Scan for the cell matching the given text and deliver its [x, y] coordinate at center. 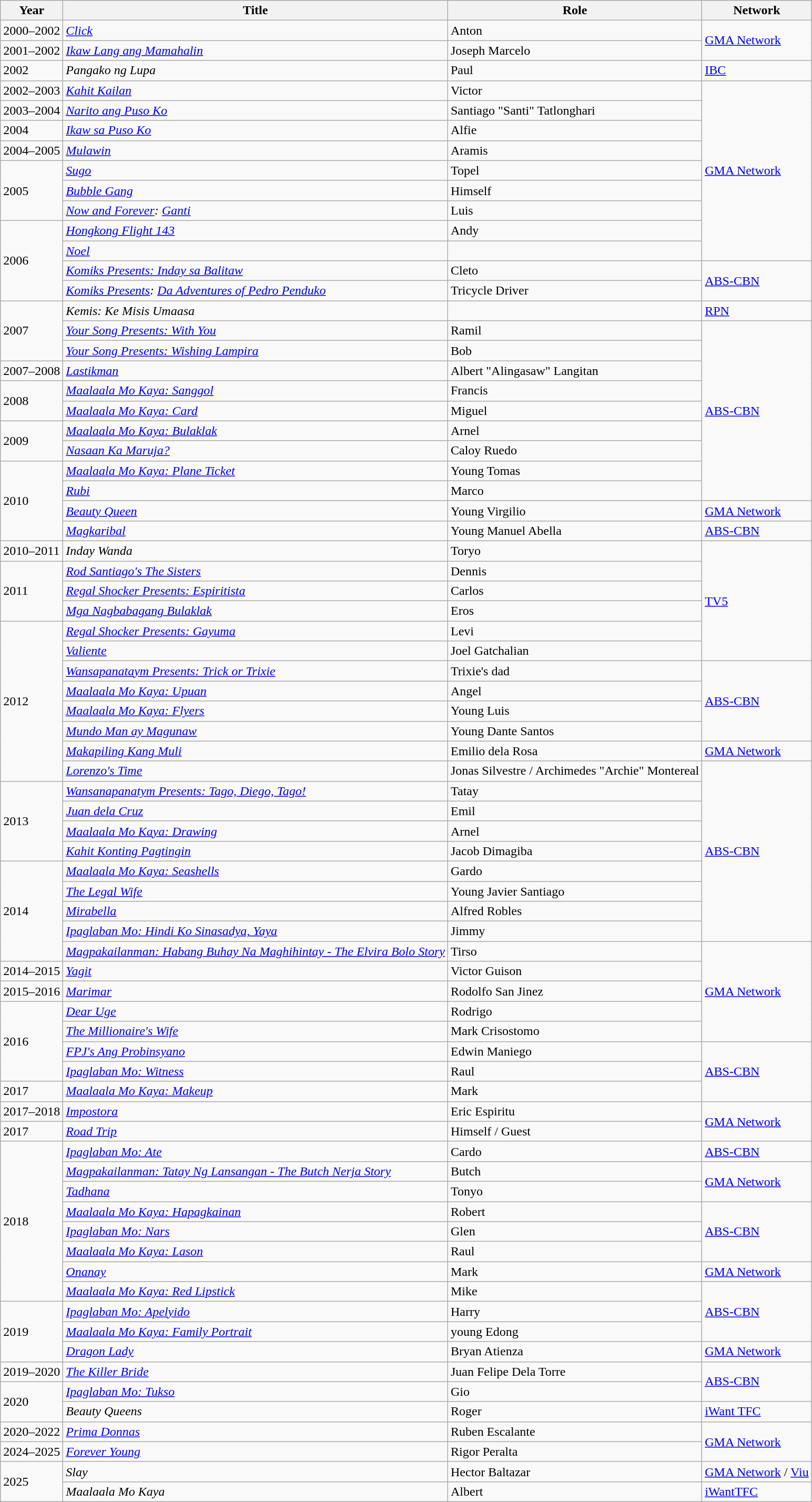
Francis [574, 391]
2020 [32, 1402]
Miguel [574, 411]
Inday Wanda [256, 551]
Joel Gatchalian [574, 651]
Bubble Gang [256, 190]
Ipaglaban Mo: Hindi Ko Sinasadya, Yaya [256, 931]
2016 [32, 1041]
Magpakailanman: Tatay Ng Lansangan - The Butch Nerja Story [256, 1171]
Juan Felipe Dela Torre [574, 1372]
Mga Nagbabagang Bulaklak [256, 611]
2014 [32, 911]
Onanay [256, 1272]
Maalaala Mo Kaya: Hapagkainan [256, 1211]
Toryo [574, 551]
Ruben Escalante [574, 1432]
The Legal Wife [256, 891]
Slay [256, 1471]
RPN [757, 311]
Maalaala Mo Kaya [256, 1491]
2014–2015 [32, 971]
2000–2002 [32, 31]
Alfie [574, 130]
Marimar [256, 991]
Jacob Dimagiba [574, 851]
Alfred Robles [574, 911]
2024–2025 [32, 1452]
Jimmy [574, 931]
Network [757, 11]
Victor [574, 90]
Young Virgilio [574, 511]
Now and Forever: Ganti [256, 210]
2005 [32, 190]
Road Trip [256, 1131]
Forever Young [256, 1452]
Hongkong Flight 143 [256, 230]
Butch [574, 1171]
2008 [32, 401]
Maalaala Mo Kaya: Drawing [256, 831]
2018 [32, 1221]
Andy [574, 230]
Santiago "Santi" Tatlonghari [574, 110]
Young Dante Santos [574, 731]
2009 [32, 441]
Role [574, 11]
Ipaglaban Mo: Tukso [256, 1392]
Kahit Kailan [256, 90]
Aramis [574, 150]
Maalaala Mo Kaya: Bulaklak [256, 431]
iWant TFC [757, 1412]
TV5 [757, 601]
Pangako ng Lupa [256, 70]
Trixie's dad [574, 671]
Wansapanataym Presents: Trick or Trixie [256, 671]
2019–2020 [32, 1372]
Beauty Queens [256, 1412]
Tadhana [256, 1191]
2002 [32, 70]
2004 [32, 130]
Glen [574, 1232]
Lorenzo's Time [256, 771]
Kemis: Ke Misis Umaasa [256, 311]
IBC [757, 70]
2025 [32, 1481]
Ikaw Lang ang Mamahalin [256, 50]
Angel [574, 691]
Cleto [574, 271]
Himself [574, 190]
Eric Espiritu [574, 1111]
2003–2004 [32, 110]
2012 [32, 701]
Eros [574, 611]
2015–2016 [32, 991]
2010–2011 [32, 551]
Maalaala Mo Kaya: Card [256, 411]
2013 [32, 821]
Maalaala Mo Kaya: Lason [256, 1252]
2007 [32, 331]
2006 [32, 260]
Yagit [256, 971]
Caloy Ruedo [574, 451]
Rodolfo San Jinez [574, 991]
Mirabella [256, 911]
Albert "Alingasaw" Langitan [574, 371]
Impostora [256, 1111]
Maalaala Mo Kaya: Sanggol [256, 391]
Beauty Queen [256, 511]
Tatay [574, 791]
Maalaala Mo Kaya: Red Lipstick [256, 1292]
Prima Donnas [256, 1432]
Nasaan Ka Maruja? [256, 451]
The Killer Bride [256, 1372]
Click [256, 31]
Gio [574, 1392]
Victor Guison [574, 971]
Anton [574, 31]
Sugo [256, 170]
Topel [574, 170]
Dennis [574, 571]
Ipaglaban Mo: Apelyido [256, 1312]
Magpakailanman: Habang Buhay Na Maghihintay - The Elvira Bolo Story [256, 951]
Juan dela Cruz [256, 811]
Lastikman [256, 371]
GMA Network / Viu [757, 1471]
Regal Shocker Presents: Espiritista [256, 591]
Jonas Silvestre / Archimedes "Archie" Montereal [574, 771]
Ramil [574, 331]
Ipaglaban Mo: Ate [256, 1151]
Young Luis [574, 711]
Tirso [574, 951]
Paul [574, 70]
Maalaala Mo Kaya: Seashells [256, 871]
2019 [32, 1332]
Maalaala Mo Kaya: Flyers [256, 711]
Joseph Marcelo [574, 50]
Maalaala Mo Kaya: Plane Ticket [256, 471]
Komiks Presents: Da Adventures of Pedro Penduko [256, 291]
2011 [32, 591]
Makapiling Kang Muli [256, 751]
Title [256, 11]
Maalaala Mo Kaya: Family Portrait [256, 1332]
Tricycle Driver [574, 291]
Edwin Maniego [574, 1051]
Narito ang Puso Ko [256, 110]
Rod Santiago's The Sisters [256, 571]
Harry [574, 1312]
young Edong [574, 1332]
Maalaala Mo Kaya: Upuan [256, 691]
Rigor Peralta [574, 1452]
Maalaala Mo Kaya: Makeup [256, 1091]
Himself / Guest [574, 1131]
Gardo [574, 871]
Marco [574, 491]
Mulawin [256, 150]
Ikaw sa Puso Ko [256, 130]
Bob [574, 351]
Emil [574, 811]
Cardo [574, 1151]
Magkaribal [256, 531]
2007–2008 [32, 371]
2010 [32, 501]
The Millionaire's Wife [256, 1031]
2001–2002 [32, 50]
Young Tomas [574, 471]
Wansanapanatym Presents: Tago, Diego, Tago! [256, 791]
Mark Crisostomo [574, 1031]
Emilio dela Rosa [574, 751]
Albert [574, 1491]
Valiente [256, 651]
Noel [256, 251]
Mundo Man ay Magunaw [256, 731]
2004–2005 [32, 150]
FPJ's Ang Probinsyano [256, 1051]
Young Javier Santiago [574, 891]
2020–2022 [32, 1432]
Rodrigo [574, 1011]
Your Song Presents: Wishing Lampira [256, 351]
Bryan Atienza [574, 1352]
Dear Uge [256, 1011]
Tonyo [574, 1191]
Dragon Lady [256, 1352]
Levi [574, 631]
iWantTFC [757, 1491]
Regal Shocker Presents: Gayuma [256, 631]
Mike [574, 1292]
Hector Baltazar [574, 1471]
Rubi [256, 491]
Year [32, 11]
Carlos [574, 591]
Kahit Konting Pagtingin [256, 851]
Ipaglaban Mo: Nars [256, 1232]
Young Manuel Abella [574, 531]
Your Song Presents: With You [256, 331]
Komiks Presents: Inday sa Balitaw [256, 271]
Roger [574, 1412]
2017–2018 [32, 1111]
2002–2003 [32, 90]
Luis [574, 210]
Ipaglaban Mo: Witness [256, 1071]
Robert [574, 1211]
